Determine the [x, y] coordinate at the center of the cell enclosing the given text.  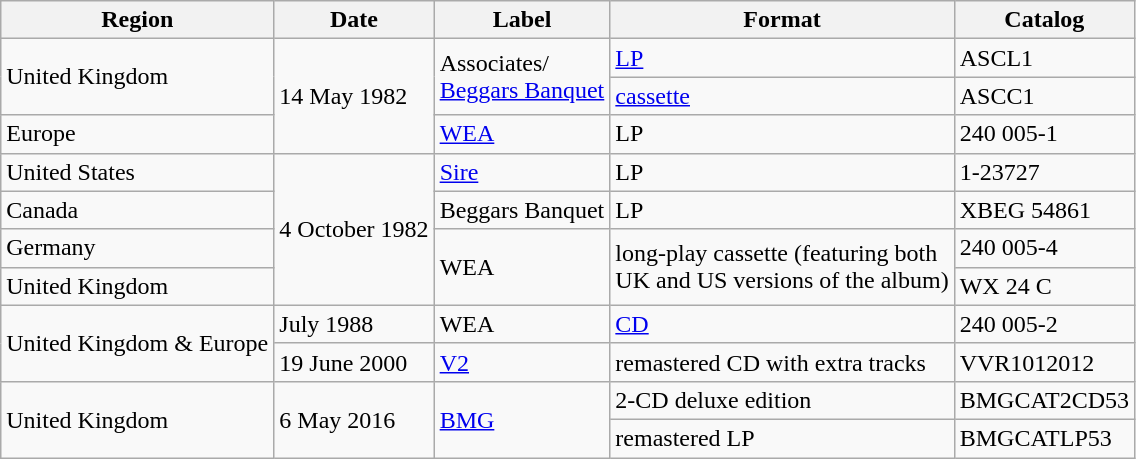
240 005-2 [1044, 324]
ASCL1 [1044, 58]
Europe [138, 134]
240 005-4 [1044, 248]
ASCC1 [1044, 96]
19 June 2000 [354, 362]
V2 [522, 362]
4 October 1982 [354, 229]
Catalog [1044, 20]
BMGCATLP53 [1044, 438]
BMG [522, 419]
BMGCAT2CD53 [1044, 400]
Canada [138, 210]
1-23727 [1044, 172]
Beggars Banquet [522, 210]
cassette [782, 96]
240 005-1 [1044, 134]
Associates/Beggars Banquet [522, 77]
Label [522, 20]
Format [782, 20]
Region [138, 20]
6 May 2016 [354, 419]
14 May 1982 [354, 96]
VVR1012012 [1044, 362]
2-CD deluxe edition [782, 400]
WX 24 C [1044, 286]
remastered LP [782, 438]
Date [354, 20]
Sire [522, 172]
July 1988 [354, 324]
remastered CD with extra tracks [782, 362]
United States [138, 172]
United Kingdom & Europe [138, 343]
Germany [138, 248]
long-play cassette (featuring bothUK and US versions of the album) [782, 267]
XBEG 54861 [1044, 210]
CD [782, 324]
